Scan for the cell matching the given text and deliver its (X, Y) coordinate at center. 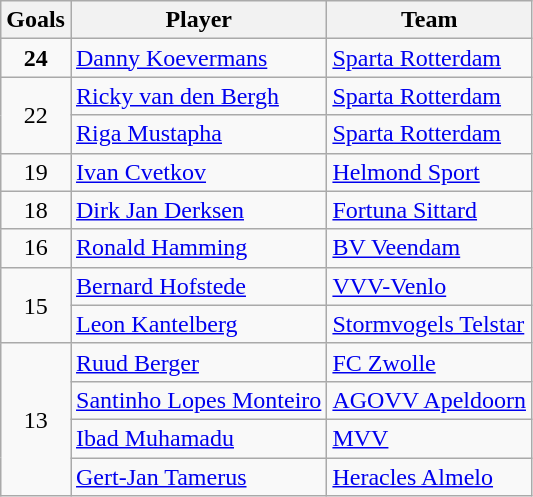
19 (36, 172)
Ivan Cvetkov (198, 172)
24 (36, 58)
Helmond Sport (430, 172)
Dirk Jan Derksen (198, 210)
Ibad Muhamadu (198, 438)
Stormvogels Telstar (430, 324)
Danny Koevermans (198, 58)
Goals (36, 20)
18 (36, 210)
AGOVV Apeldoorn (430, 400)
Leon Kantelberg (198, 324)
15 (36, 305)
Heracles Almelo (430, 477)
Bernard Hofstede (198, 286)
16 (36, 248)
VVV-Venlo (430, 286)
BV Veendam (430, 248)
Santinho Lopes Monteiro (198, 400)
Fortuna Sittard (430, 210)
Ruud Berger (198, 362)
13 (36, 419)
MVV (430, 438)
22 (36, 115)
Ricky van den Bergh (198, 96)
Ronald Hamming (198, 248)
Player (198, 20)
FC Zwolle (430, 362)
Riga Mustapha (198, 134)
Gert-Jan Tamerus (198, 477)
Team (430, 20)
